Capture the cell that displays the provided text and extract its (x, y) central coordinate. 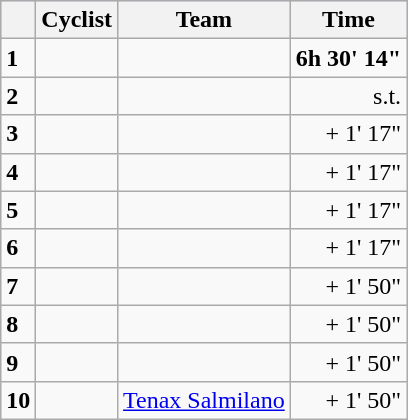
10 (18, 400)
7 (18, 286)
s.t. (348, 96)
5 (18, 210)
2 (18, 96)
4 (18, 172)
9 (18, 362)
1 (18, 58)
Tenax Salmilano (204, 400)
Cyclist (77, 20)
6 (18, 248)
6h 30' 14" (348, 58)
3 (18, 134)
Team (204, 20)
8 (18, 324)
Time (348, 20)
